Locate the cell with the specified text and output its (x, y) center coordinate. 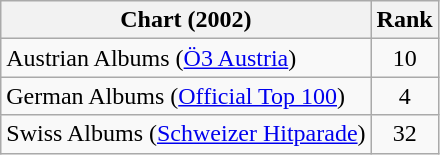
32 (404, 134)
Rank (404, 20)
10 (404, 58)
4 (404, 96)
Austrian Albums (Ö3 Austria) (186, 58)
Chart (2002) (186, 20)
German Albums (Official Top 100) (186, 96)
Swiss Albums (Schweizer Hitparade) (186, 134)
